Return (x, y) of the center of cell containing provided text 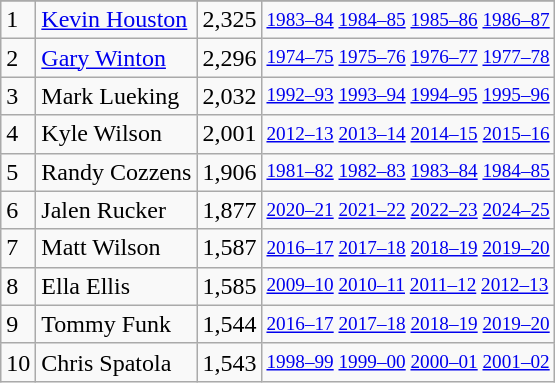
Mark Lueking (116, 96)
Chris Spatola (116, 362)
Matt Wilson (116, 248)
1 (18, 20)
1998–99 1999–00 2000–01 2001–02 (408, 362)
10 (18, 362)
1,544 (230, 324)
2009–10 2010–11 2011–12 2012–13 (408, 286)
Ella Ellis (116, 286)
Gary Winton (116, 58)
2,032 (230, 96)
2020–21 2021–22 2022–23 2024–25 (408, 210)
2 (18, 58)
6 (18, 210)
5 (18, 172)
2,325 (230, 20)
1,877 (230, 210)
7 (18, 248)
2012–13 2013–14 2014–15 2015–16 (408, 134)
1,587 (230, 248)
Randy Cozzens (116, 172)
3 (18, 96)
1,543 (230, 362)
1983–84 1984–85 1985–86 1986–87 (408, 20)
1981–82 1982–83 1983–84 1984–85 (408, 172)
1,906 (230, 172)
9 (18, 324)
1974–75 1975–76 1976–77 1977–78 (408, 58)
1,585 (230, 286)
2,296 (230, 58)
2,001 (230, 134)
Jalen Rucker (116, 210)
Kyle Wilson (116, 134)
8 (18, 286)
1992–93 1993–94 1994–95 1995–96 (408, 96)
Tommy Funk (116, 324)
Kevin Houston (116, 20)
4 (18, 134)
